Pinpoint the cell where the given text exists, returning its (x, y) midpoint coordinate. 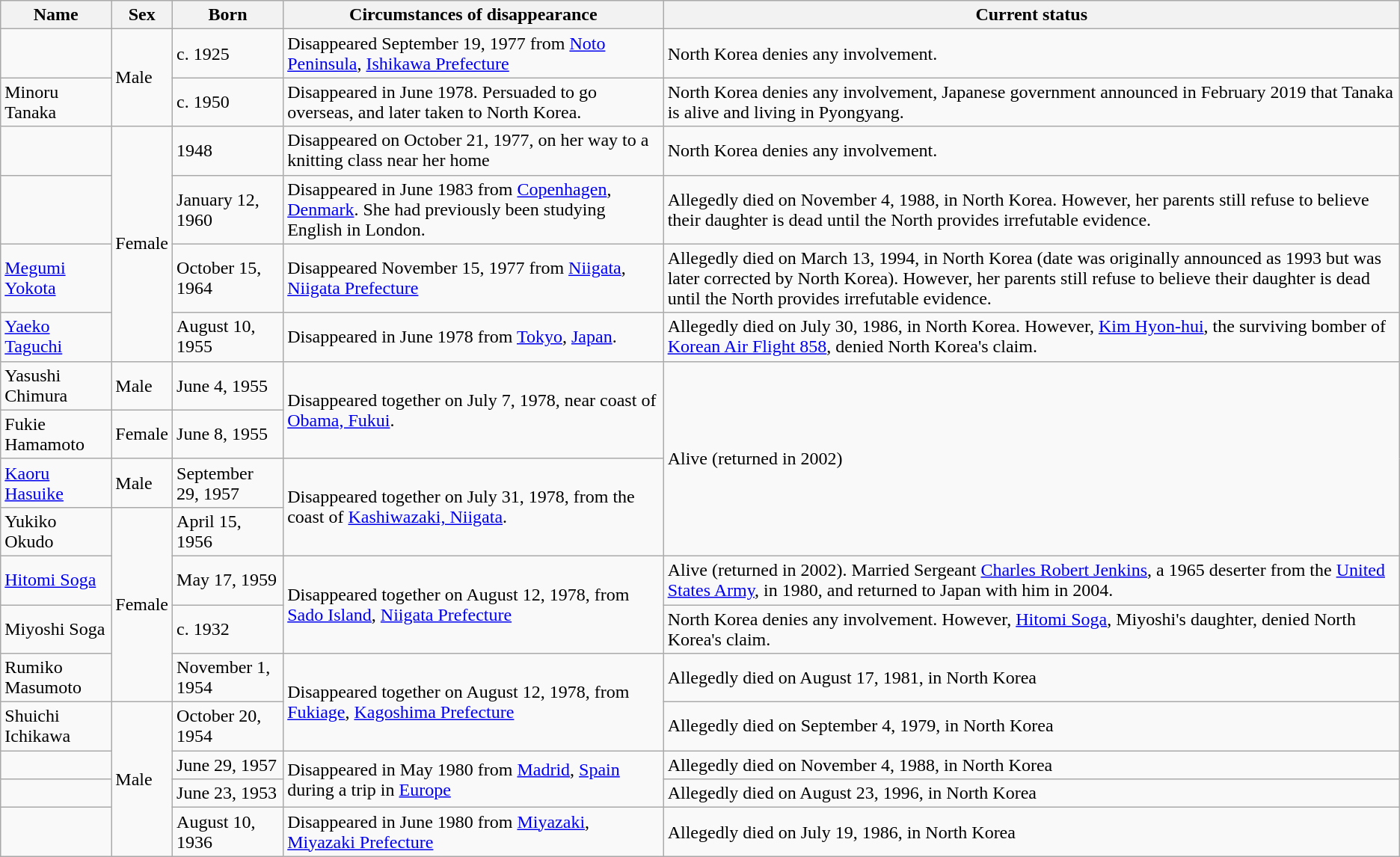
Minoru Tanaka (56, 102)
Disappeared in June 1980 from Miyazaki, Miyazaki Prefecture (473, 832)
Megumi Yokota (56, 278)
Disappeared on October 21, 1977, on her way to a knitting class near her home (473, 151)
June 4, 1955 (228, 386)
Disappeared in June 1978 from Tokyo, Japan. (473, 337)
Disappeared in June 1978. Persuaded to go overseas, and later taken to North Korea. (473, 102)
June 8, 1955 (228, 434)
August 10, 1936 (228, 832)
Rumiko Masumoto (56, 678)
January 12, 1960 (228, 209)
May 17, 1959 (228, 580)
Disappeared in June 1983 from Copenhagen, Denmark. She had previously been studying English in London. (473, 209)
Kaoru Hasuike (56, 483)
Allegedly died on July 19, 1986, in North Korea (1031, 832)
April 15, 1956 (228, 531)
Disappeared September 19, 1977 from Noto Peninsula, Ishikawa Prefecture (473, 54)
June 29, 1957 (228, 765)
Allegedly died on September 4, 1979, in North Korea (1031, 727)
Disappeared together on July 7, 1978, near coast of Obama, Fukui. (473, 410)
Disappeared together on July 31, 1978, from the coast of Kashiwazaki, Niigata. (473, 507)
Disappeared together on August 12, 1978, from Fukiage, Kagoshima Prefecture (473, 702)
Allegedly died on August 17, 1981, in North Korea (1031, 678)
c. 1932 (228, 628)
Sex (142, 15)
October 20, 1954 (228, 727)
Current status (1031, 15)
October 15, 1964 (228, 278)
Allegedly died on August 23, 1996, in North Korea (1031, 793)
c. 1950 (228, 102)
Allegedly died on July 30, 1986, in North Korea. However, Kim Hyon-hui, the surviving bomber of Korean Air Flight 858, denied North Korea's claim. (1031, 337)
Yaeko Taguchi (56, 337)
August 10, 1955 (228, 337)
Born (228, 15)
North Korea denies any involvement. However, Hitomi Soga, Miyoshi's daughter, denied North Korea's claim. (1031, 628)
Yasushi Chimura (56, 386)
November 1, 1954 (228, 678)
Hitomi Soga (56, 580)
North Korea denies any involvement, Japanese government announced in February 2019 that Tanaka is alive and living in Pyongyang. (1031, 102)
Disappeared together on August 12, 1978, from Sado Island, Niigata Prefecture (473, 604)
Disappeared November 15, 1977 from Niigata, Niigata Prefecture (473, 278)
September 29, 1957 (228, 483)
Name (56, 15)
June 23, 1953 (228, 793)
Shuichi Ichikawa (56, 727)
Allegedly died on November 4, 1988, in North Korea (1031, 765)
Fukie Hamamoto (56, 434)
Alive (returned in 2002) (1031, 458)
Circumstances of disappearance (473, 15)
1948 (228, 151)
Disappeared in May 1980 from Madrid, Spain during a trip in Europe (473, 779)
c. 1925 (228, 54)
Miyoshi Soga (56, 628)
Yukiko Okudo (56, 531)
